Scan for the cell matching the given text and deliver its [X, Y] coordinate at center. 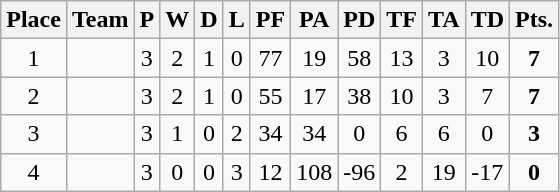
TD [487, 20]
12 [270, 172]
TA [444, 20]
108 [314, 172]
L [236, 20]
13 [402, 58]
17 [314, 96]
TF [402, 20]
D [209, 20]
58 [360, 58]
Pts. [534, 20]
PA [314, 20]
PF [270, 20]
55 [270, 96]
-17 [487, 172]
P [147, 20]
38 [360, 96]
Place [34, 20]
W [178, 20]
PD [360, 20]
Team [100, 20]
4 [34, 172]
-96 [360, 172]
77 [270, 58]
